Output the (X, Y) coordinate of the center of the cell containing the given text.  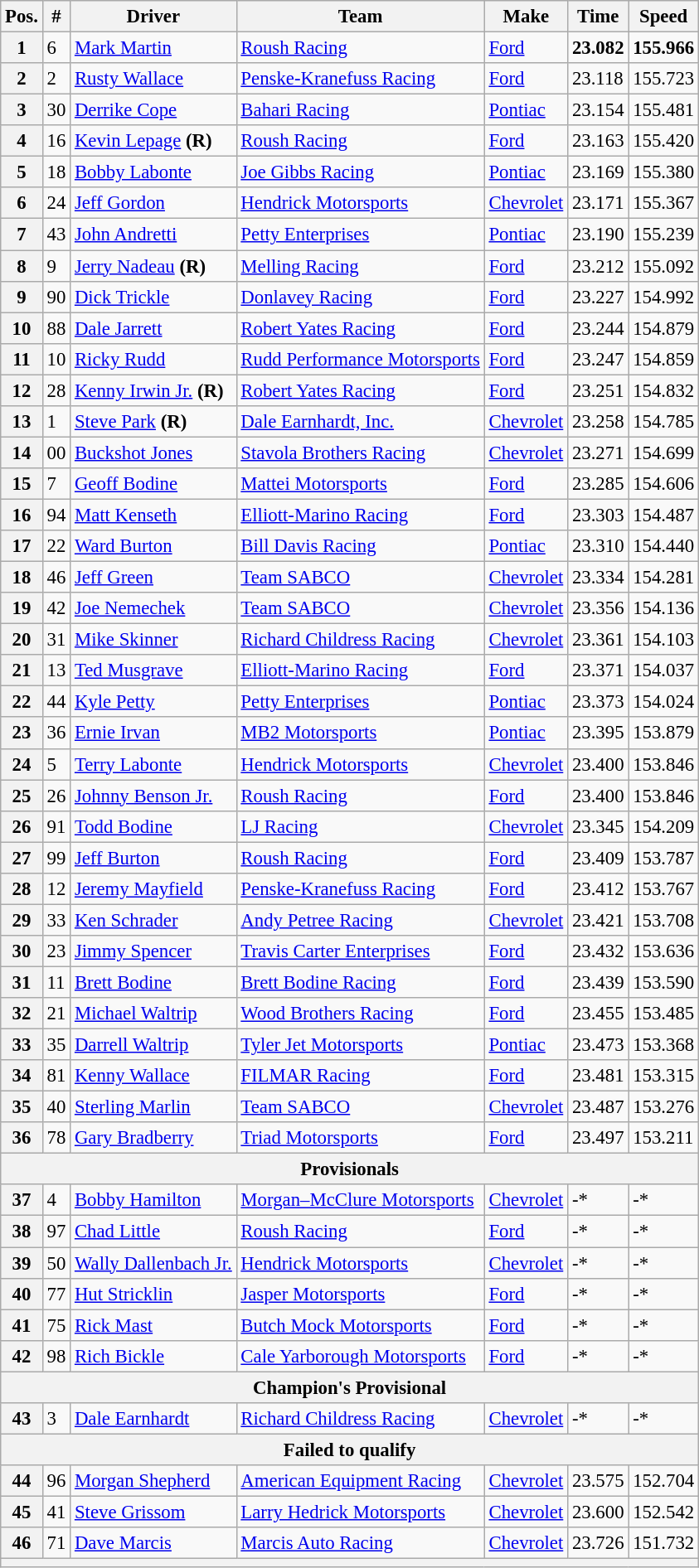
Ward Burton (153, 546)
97 (56, 1232)
Rick Mast (153, 1325)
Team (360, 17)
155.481 (663, 110)
23.421 (599, 920)
Pos. (22, 17)
27 (22, 858)
Stavola Brothers Racing (360, 452)
Sterling Marlin (153, 1107)
Kyle Petty (153, 702)
151.732 (663, 1543)
Champion's Provisional (350, 1387)
23.409 (599, 858)
45 (22, 1512)
77 (56, 1294)
78 (56, 1138)
23.412 (599, 889)
155.092 (663, 266)
29 (22, 920)
Bill Davis Racing (360, 546)
23.285 (599, 484)
14 (22, 452)
Jeff Burton (153, 858)
155.723 (663, 79)
154.024 (663, 702)
Bahari Racing (360, 110)
FILMAR Racing (360, 1076)
154.992 (663, 297)
23.212 (599, 266)
23.487 (599, 1107)
Rich Bickle (153, 1356)
152.542 (663, 1512)
90 (56, 297)
23.395 (599, 733)
Butch Mock Motorsports (360, 1325)
Terry Labonte (153, 764)
23.439 (599, 982)
23.303 (599, 515)
91 (56, 826)
153.787 (663, 858)
23.163 (599, 141)
153.590 (663, 982)
23.473 (599, 1045)
Dale Earnhardt (153, 1419)
Chad Little (153, 1232)
23.371 (599, 670)
Bobby Hamilton (153, 1201)
23.575 (599, 1481)
155.966 (663, 48)
23.118 (599, 79)
153.485 (663, 1014)
23.361 (599, 640)
Travis Carter Enterprises (360, 951)
Cale Yarborough Motorsports (360, 1356)
20 (22, 640)
Brett Bodine Racing (360, 982)
25 (22, 796)
23.356 (599, 608)
23.258 (599, 422)
# (56, 17)
154.440 (663, 546)
Jeff Gordon (153, 203)
23.600 (599, 1512)
23.154 (599, 110)
37 (22, 1201)
23.247 (599, 359)
98 (56, 1356)
71 (56, 1543)
Marcis Auto Racing (360, 1543)
153.879 (663, 733)
23.373 (599, 702)
154.037 (663, 670)
96 (56, 1481)
Donlavey Racing (360, 297)
Make (526, 17)
23.497 (599, 1138)
Dick Trickle (153, 297)
94 (56, 515)
153.767 (663, 889)
Time (599, 17)
23.310 (599, 546)
Speed (663, 17)
Wally Dallenbach Jr. (153, 1263)
Dale Earnhardt, Inc. (360, 422)
Tyler Jet Motorsports (360, 1045)
Jerry Nadeau (R) (153, 266)
Kenny Wallace (153, 1076)
Dale Jarrett (153, 328)
154.832 (663, 390)
153.276 (663, 1107)
Driver (153, 17)
75 (56, 1325)
38 (22, 1232)
Bobby Labonte (153, 172)
23.227 (599, 297)
Morgan–McClure Motorsports (360, 1201)
Buckshot Jones (153, 452)
23.334 (599, 578)
Morgan Shepherd (153, 1481)
Failed to qualify (350, 1449)
Steve Park (R) (153, 422)
155.380 (663, 172)
153.708 (663, 920)
Johnny Benson Jr. (153, 796)
LJ Racing (360, 826)
15 (22, 484)
154.879 (663, 328)
Brett Bodine (153, 982)
155.420 (663, 141)
Mike Skinner (153, 640)
23.455 (599, 1014)
Gary Bradberry (153, 1138)
Triad Motorsports (360, 1138)
34 (22, 1076)
23.726 (599, 1543)
154.487 (663, 515)
Mark Martin (153, 48)
Rudd Performance Motorsports (360, 359)
23.244 (599, 328)
153.211 (663, 1138)
23.169 (599, 172)
88 (56, 328)
Darrell Waltrip (153, 1045)
154.606 (663, 484)
Hut Stricklin (153, 1294)
Jimmy Spencer (153, 951)
23.481 (599, 1076)
Jeff Green (153, 578)
Kenny Irwin Jr. (R) (153, 390)
23.432 (599, 951)
Ricky Rudd (153, 359)
32 (22, 1014)
Rusty Wallace (153, 79)
Todd Bodine (153, 826)
Wood Brothers Racing (360, 1014)
154.136 (663, 608)
23.345 (599, 826)
Dave Marcis (153, 1543)
Joe Nemechek (153, 608)
153.636 (663, 951)
John Andretti (153, 235)
Steve Grissom (153, 1512)
Andy Petree Racing (360, 920)
Provisionals (350, 1169)
Derrike Cope (153, 110)
00 (56, 452)
Kevin Lepage (R) (153, 141)
Matt Kenseth (153, 515)
Ken Schrader (153, 920)
154.103 (663, 640)
50 (56, 1263)
Geoff Bodine (153, 484)
Jeremy Mayfield (153, 889)
MB2 Motorsports (360, 733)
23.082 (599, 48)
23.251 (599, 390)
Ted Musgrave (153, 670)
154.699 (663, 452)
Ernie Irvan (153, 733)
23.271 (599, 452)
154.209 (663, 826)
81 (56, 1076)
Melling Racing (360, 266)
152.704 (663, 1481)
155.239 (663, 235)
23.171 (599, 203)
19 (22, 608)
39 (22, 1263)
Jasper Motorsports (360, 1294)
23.190 (599, 235)
17 (22, 546)
155.367 (663, 203)
153.315 (663, 1076)
154.859 (663, 359)
Larry Hedrick Motorsports (360, 1512)
154.281 (663, 578)
8 (22, 266)
153.368 (663, 1045)
Mattei Motorsports (360, 484)
Joe Gibbs Racing (360, 172)
99 (56, 858)
154.785 (663, 422)
American Equipment Racing (360, 1481)
Michael Waltrip (153, 1014)
